Detect which cell encompasses the target text, then output its [X, Y] center coordinate. 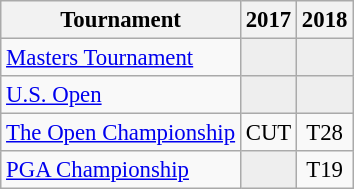
T19 [325, 170]
Masters Tournament [121, 58]
Tournament [121, 20]
U.S. Open [121, 95]
CUT [268, 133]
The Open Championship [121, 133]
T28 [325, 133]
2018 [325, 20]
PGA Championship [121, 170]
2017 [268, 20]
